Locate the cell with the specified text and output its (x, y) center coordinate. 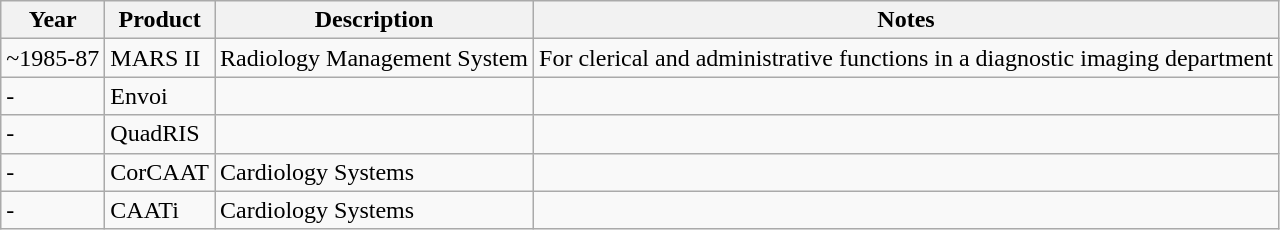
Notes (906, 20)
CorCAAT (160, 172)
For clerical and administrative functions in a diagnostic imaging department (906, 58)
Radiology Management System (374, 58)
MARS II (160, 58)
QuadRIS (160, 134)
Envoi (160, 96)
~1985-87 (53, 58)
CAATi (160, 210)
Year (53, 20)
Description (374, 20)
Product (160, 20)
